Capture the cell that displays the provided text and extract its [X, Y] central coordinate. 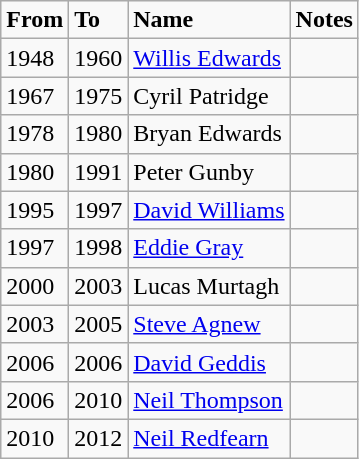
2005 [98, 324]
Bryan Edwards [209, 134]
Name [209, 20]
1995 [35, 210]
Neil Thompson [209, 400]
1991 [98, 172]
From [35, 20]
Cyril Patridge [209, 96]
Lucas Murtagh [209, 286]
Notes [324, 20]
David Geddis [209, 362]
2012 [98, 438]
1998 [98, 248]
To [98, 20]
1978 [35, 134]
David Williams [209, 210]
Willis Edwards [209, 58]
Neil Redfearn [209, 438]
1960 [98, 58]
1948 [35, 58]
Eddie Gray [209, 248]
Steve Agnew [209, 324]
1967 [35, 96]
1975 [98, 96]
2000 [35, 286]
Peter Gunby [209, 172]
